From the cell containing the given text, extract its center point as [X, Y] coordinate. 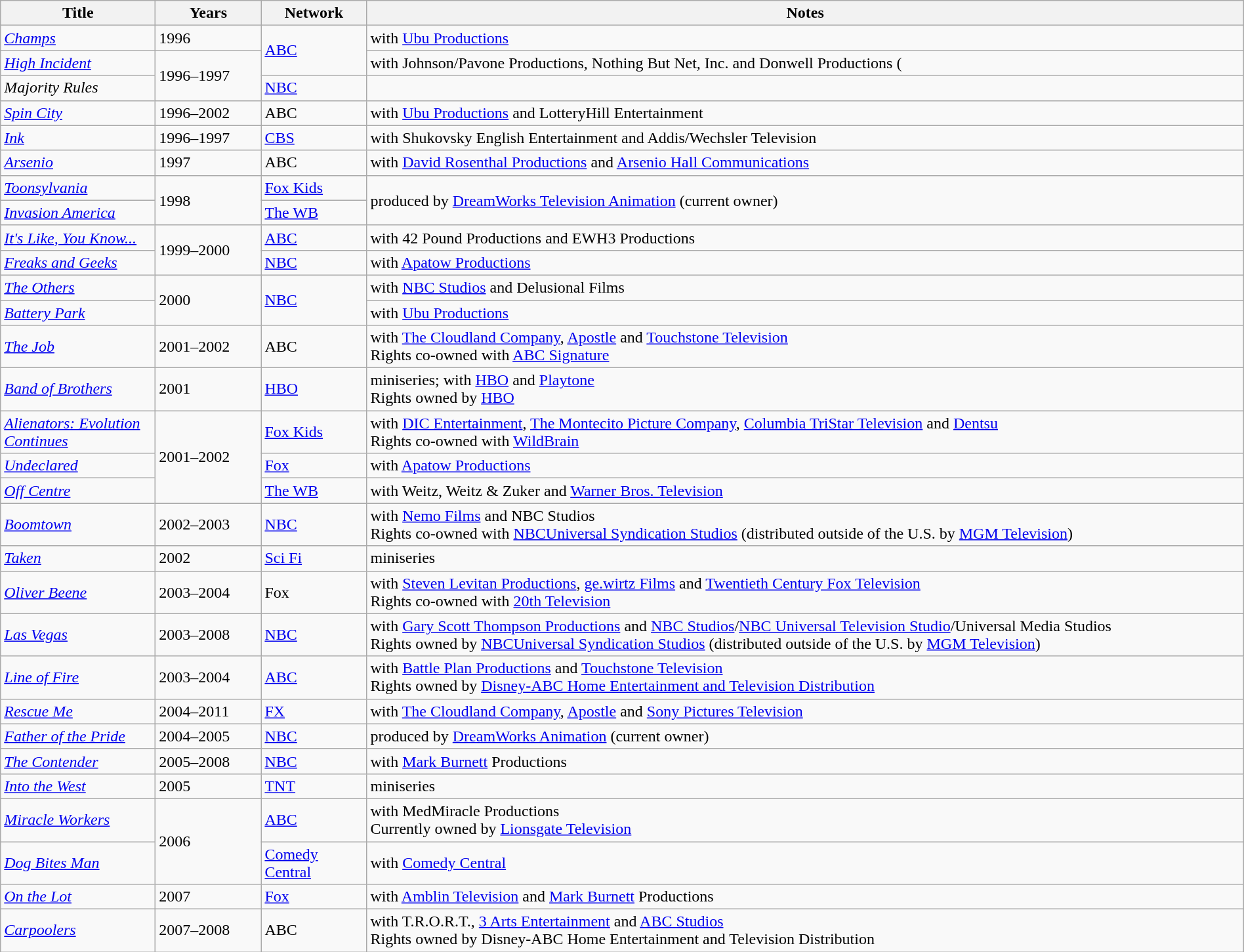
2002 [209, 558]
with The Cloudland Company, Apostle and Sony Pictures Television [805, 711]
Undeclared [78, 466]
2004–2005 [209, 736]
with T.R.O.R.T., 3 Arts Entertainment and ABC StudiosRights owned by Disney-ABC Home Entertainment and Television Distribution [805, 930]
with Weitz, Weitz & Zuker and Warner Bros. Television [805, 491]
High Incident [78, 63]
Spin City [78, 113]
1996 [209, 38]
with Johnson/Pavone Productions, Nothing But Net, Inc. and Donwell Productions ( [805, 63]
with Nemo Films and NBC StudiosRights co-owned with NBCUniversal Syndication Studios (distributed outside of the U.S. by MGM Television) [805, 525]
The Contender [78, 761]
Majority Rules [78, 88]
The Job [78, 346]
Title [78, 13]
miniseries; with HBO and PlaytoneRights owned by HBO [805, 390]
Father of the Pride [78, 736]
Into the West [78, 786]
with David Rosenthal Productions and Arsenio Hall Communications [805, 163]
The Others [78, 287]
with Battle Plan Productions and Touchstone TelevisionRights owned by Disney-ABC Home Entertainment and Television Distribution [805, 677]
Dog Bites Man [78, 862]
Oliver Beene [78, 592]
with Ubu Productions and LotteryHill Entertainment [805, 113]
2001 [209, 390]
Network [314, 13]
Line of Fire [78, 677]
1996–2002 [209, 113]
TNT [314, 786]
2007 [209, 897]
1998 [209, 200]
2003–2008 [209, 635]
Toonsylvania [78, 188]
2005 [209, 786]
Taken [78, 558]
with Shukovsky English Entertainment and Addis/Wechsler Television [805, 138]
with Steven Levitan Productions, ge.wirtz Films and Twentieth Century Fox TelevisionRights co-owned with 20th Television [805, 592]
2007–2008 [209, 930]
Band of Brothers [78, 390]
2006 [209, 841]
1999–2000 [209, 250]
with Comedy Central [805, 862]
Carpoolers [78, 930]
CBS [314, 138]
Notes [805, 13]
2002–2003 [209, 525]
It's Like, You Know... [78, 238]
Rescue Me [78, 711]
Ink [78, 138]
Invasion America [78, 213]
with Mark Burnett Productions [805, 761]
HBO [314, 390]
with The Cloudland Company, Apostle and Touchstone TelevisionRights co-owned with ABC Signature [805, 346]
Arsenio [78, 163]
Years [209, 13]
Las Vegas [78, 635]
Comedy Central [314, 862]
1997 [209, 163]
with MedMiracle ProductionsCurrently owned by Lionsgate Television [805, 820]
Boomtown [78, 525]
Freaks and Geeks [78, 262]
Sci Fi [314, 558]
2004–2011 [209, 711]
produced by DreamWorks Television Animation (current owner) [805, 200]
Battery Park [78, 313]
Champs [78, 38]
with 42 Pound Productions and EWH3 Productions [805, 238]
On the Lot [78, 897]
with Amblin Television and Mark Burnett Productions [805, 897]
2005–2008 [209, 761]
2000 [209, 300]
FX [314, 711]
produced by DreamWorks Animation (current owner) [805, 736]
Off Centre [78, 491]
with NBC Studios and Delusional Films [805, 287]
Alienators: Evolution Continues [78, 432]
with DIC Entertainment, The Montecito Picture Company, Columbia TriStar Television and DentsuRights co-owned with WildBrain [805, 432]
Miracle Workers [78, 820]
